Identify which cell holds the provided text, then report its (X, Y) central coordinate. 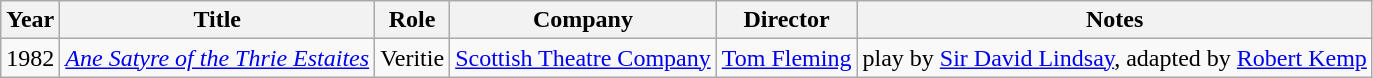
Scottish Theatre Company (584, 58)
Company (584, 20)
Title (218, 20)
play by Sir David Lindsay, adapted by Robert Kemp (1114, 58)
Year (30, 20)
Ane Satyre of the Thrie Estaites (218, 58)
Director (786, 20)
Role (412, 20)
Tom Fleming (786, 58)
1982 (30, 58)
Notes (1114, 20)
Veritie (412, 58)
